Scan for the cell matching the given text and deliver its [X, Y] coordinate at center. 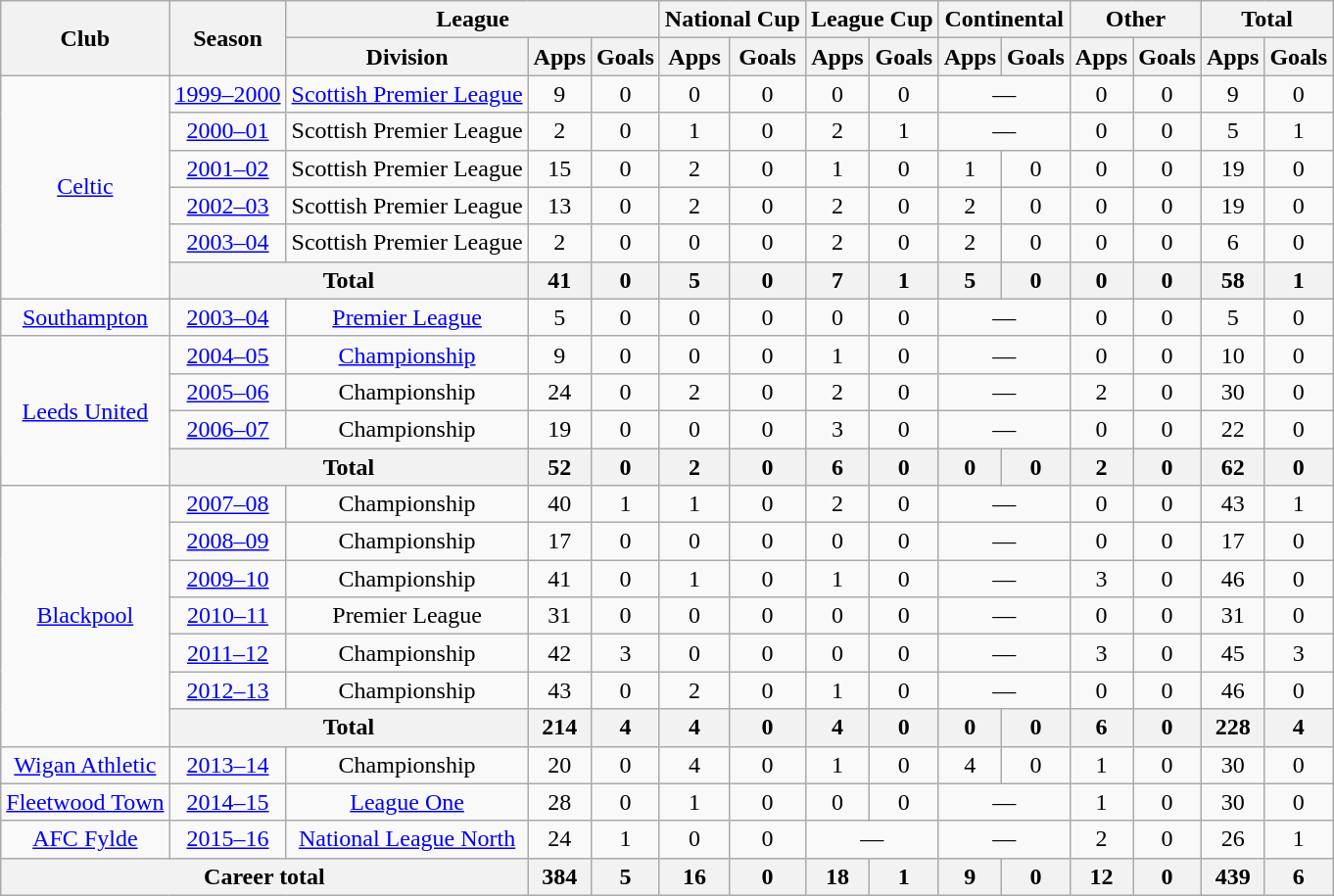
26 [1232, 839]
214 [559, 728]
Other [1135, 20]
439 [1232, 876]
22 [1232, 429]
7 [836, 280]
2002–03 [227, 206]
League [472, 20]
2008–09 [227, 542]
62 [1232, 467]
Celtic [85, 187]
58 [1232, 280]
40 [559, 504]
2013–14 [227, 765]
Wigan Athletic [85, 765]
2010–11 [227, 616]
Career total [264, 876]
16 [694, 876]
2009–10 [227, 579]
13 [559, 206]
228 [1232, 728]
384 [559, 876]
National Cup [733, 20]
2007–08 [227, 504]
42 [559, 653]
Leeds United [85, 410]
12 [1101, 876]
2015–16 [227, 839]
1999–2000 [227, 94]
28 [559, 802]
Season [227, 38]
National League North [407, 839]
20 [559, 765]
Club [85, 38]
52 [559, 467]
AFC Fylde [85, 839]
2001–02 [227, 168]
2005–06 [227, 392]
15 [559, 168]
2014–15 [227, 802]
Continental [1004, 20]
Blackpool [85, 616]
Southampton [85, 317]
2000–01 [227, 131]
45 [1232, 653]
18 [836, 876]
League Cup [872, 20]
Division [407, 57]
2012–13 [227, 690]
10 [1232, 354]
2004–05 [227, 354]
2011–12 [227, 653]
2006–07 [227, 429]
League One [407, 802]
Fleetwood Town [85, 802]
